Return (X, Y) of the center of cell containing provided text 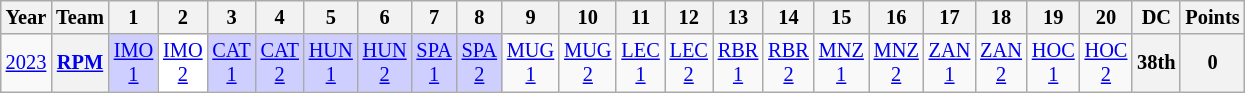
5 (331, 17)
2 (182, 17)
0 (1212, 63)
DC (1156, 17)
Team (80, 17)
SPA2 (480, 63)
MUG1 (530, 63)
CAT1 (231, 63)
2023 (26, 63)
12 (689, 17)
HOC2 (1106, 63)
LEC1 (640, 63)
RPM (80, 63)
Points (1212, 17)
18 (1001, 17)
HOC1 (1054, 63)
MUG2 (588, 63)
ZAN2 (1001, 63)
IMO1 (134, 63)
13 (738, 17)
RBR1 (738, 63)
6 (385, 17)
CAT2 (280, 63)
10 (588, 17)
1 (134, 17)
16 (896, 17)
HUN2 (385, 63)
14 (788, 17)
LEC2 (689, 63)
19 (1054, 17)
MNZ1 (842, 63)
IMO2 (182, 63)
7 (434, 17)
17 (950, 17)
20 (1106, 17)
SPA1 (434, 63)
HUN1 (331, 63)
9 (530, 17)
4 (280, 17)
MNZ2 (896, 63)
ZAN1 (950, 63)
RBR2 (788, 63)
11 (640, 17)
3 (231, 17)
Year (26, 17)
15 (842, 17)
8 (480, 17)
38th (1156, 63)
